Search for the cell housing the specified text and yield its (X, Y) center coordinate. 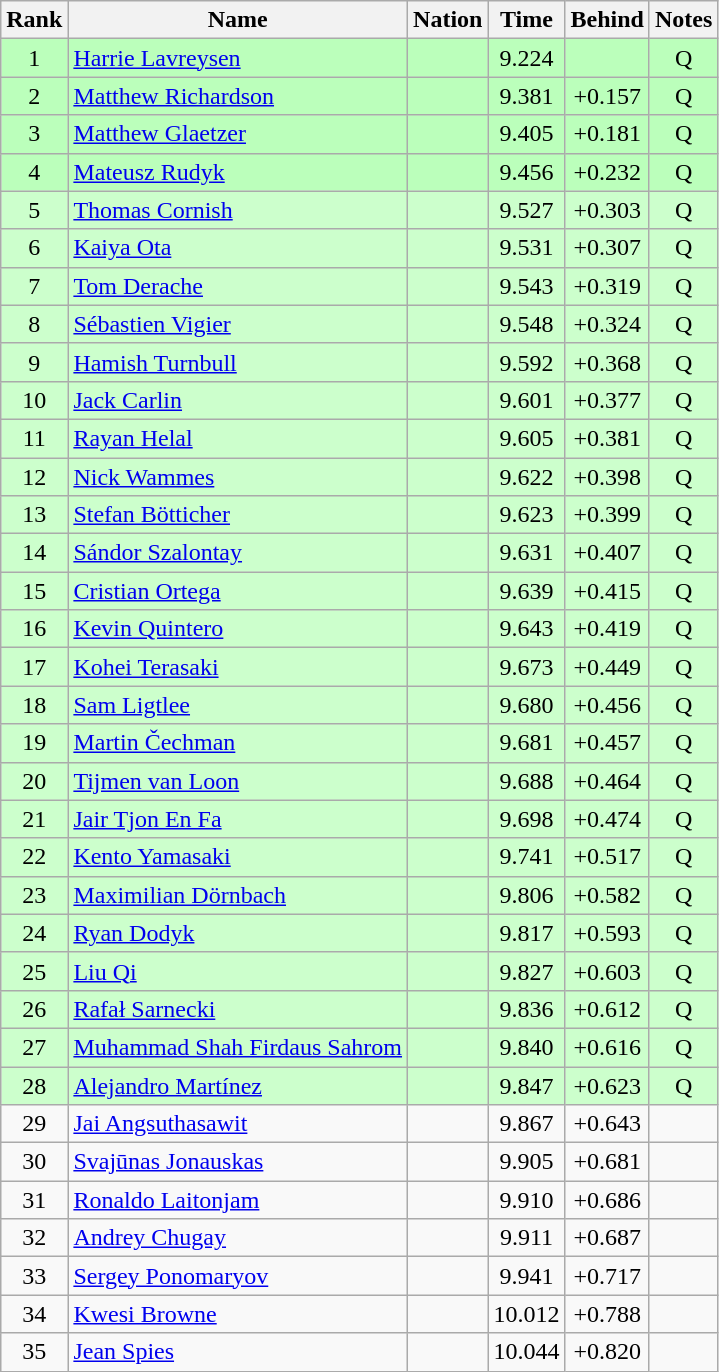
9.840 (526, 1047)
Rafał Sarnecki (238, 1009)
21 (34, 819)
10.012 (526, 1314)
9 (34, 362)
9.381 (526, 96)
Svajūnas Jonauskas (238, 1162)
Alejandro Martínez (238, 1085)
9.548 (526, 324)
9.698 (526, 819)
9.817 (526, 933)
+0.788 (607, 1314)
9.847 (526, 1085)
9.680 (526, 705)
+0.398 (607, 477)
Matthew Richardson (238, 96)
28 (34, 1085)
Sébastien Vigier (238, 324)
+0.687 (607, 1238)
9.681 (526, 743)
+0.517 (607, 857)
Jai Angsuthasawit (238, 1124)
+0.307 (607, 248)
Kwesi Browne (238, 1314)
9.623 (526, 515)
Martin Čechman (238, 743)
Tijmen van Loon (238, 781)
8 (34, 324)
10.044 (526, 1352)
9.543 (526, 286)
2 (34, 96)
1 (34, 58)
5 (34, 210)
4 (34, 172)
+0.324 (607, 324)
Notes (683, 20)
9.836 (526, 1009)
24 (34, 933)
Sergey Ponomaryov (238, 1276)
+0.623 (607, 1085)
27 (34, 1047)
18 (34, 705)
+0.415 (607, 591)
Mateusz Rudyk (238, 172)
+0.681 (607, 1162)
Jack Carlin (238, 400)
Jean Spies (238, 1352)
15 (34, 591)
+0.717 (607, 1276)
Sándor Szalontay (238, 553)
Nick Wammes (238, 477)
+0.449 (607, 667)
6 (34, 248)
Matthew Glaetzer (238, 134)
9.673 (526, 667)
+0.456 (607, 705)
+0.181 (607, 134)
9.905 (526, 1162)
Maximilian Dörnbach (238, 895)
29 (34, 1124)
9.224 (526, 58)
9.456 (526, 172)
16 (34, 629)
14 (34, 553)
9.910 (526, 1200)
19 (34, 743)
9.911 (526, 1238)
+0.820 (607, 1352)
7 (34, 286)
34 (34, 1314)
9.631 (526, 553)
11 (34, 438)
+0.582 (607, 895)
Kevin Quintero (238, 629)
22 (34, 857)
20 (34, 781)
13 (34, 515)
9.592 (526, 362)
+0.612 (607, 1009)
+0.603 (607, 971)
Kohei Terasaki (238, 667)
Name (238, 20)
26 (34, 1009)
+0.643 (607, 1124)
Nation (448, 20)
9.531 (526, 248)
25 (34, 971)
9.941 (526, 1276)
Stefan Bötticher (238, 515)
9.605 (526, 438)
Time (526, 20)
35 (34, 1352)
3 (34, 134)
Kaiya Ota (238, 248)
9.827 (526, 971)
9.405 (526, 134)
Sam Ligtlee (238, 705)
+0.368 (607, 362)
+0.232 (607, 172)
23 (34, 895)
Behind (607, 20)
9.527 (526, 210)
Hamish Turnbull (238, 362)
10 (34, 400)
12 (34, 477)
9.643 (526, 629)
Cristian Ortega (238, 591)
Tom Derache (238, 286)
33 (34, 1276)
9.741 (526, 857)
Rayan Helal (238, 438)
Ronaldo Laitonjam (238, 1200)
+0.457 (607, 743)
Thomas Cornish (238, 210)
+0.157 (607, 96)
Kento Yamasaki (238, 857)
9.867 (526, 1124)
+0.407 (607, 553)
17 (34, 667)
31 (34, 1200)
+0.399 (607, 515)
Jair Tjon En Fa (238, 819)
Andrey Chugay (238, 1238)
9.622 (526, 477)
9.806 (526, 895)
9.601 (526, 400)
Ryan Dodyk (238, 933)
+0.686 (607, 1200)
32 (34, 1238)
Muhammad Shah Firdaus Sahrom (238, 1047)
+0.593 (607, 933)
Harrie Lavreysen (238, 58)
+0.419 (607, 629)
9.639 (526, 591)
9.688 (526, 781)
+0.377 (607, 400)
+0.616 (607, 1047)
+0.464 (607, 781)
+0.319 (607, 286)
30 (34, 1162)
Rank (34, 20)
+0.474 (607, 819)
+0.303 (607, 210)
+0.381 (607, 438)
Liu Qi (238, 971)
